Locate the cell with the specified text and output its (X, Y) center coordinate. 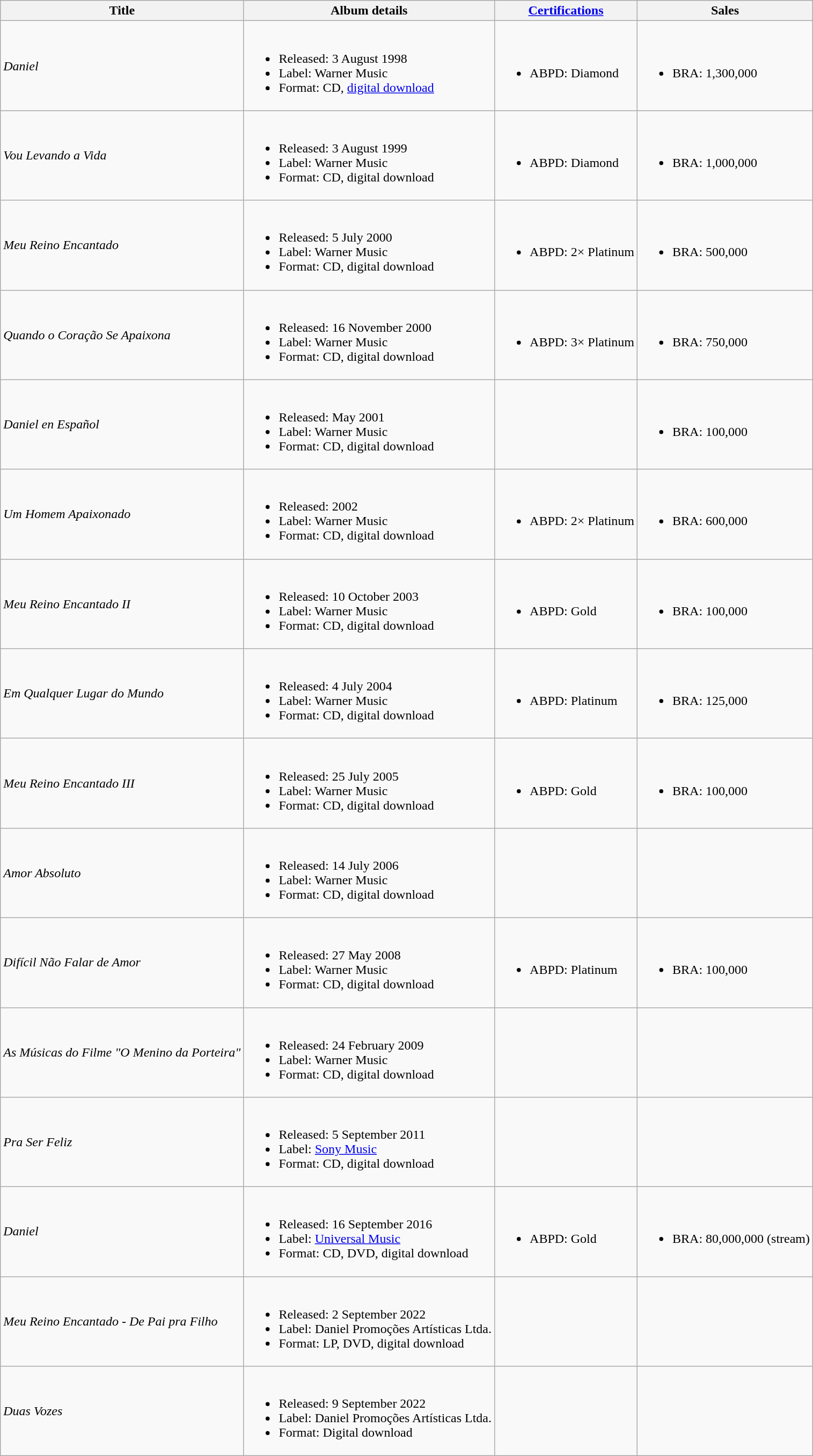
Daniel en Español (122, 424)
Duas Vozes (122, 1411)
Released: 5 July 2000Label: Warner MusicFormat: CD, digital download (369, 245)
Meu Reino Encantado II (122, 603)
BRA: 1,000,000 (726, 156)
Released: 4 July 2004Label: Warner MusicFormat: CD, digital download (369, 694)
As Músicas do Filme "O Menino da Porteira" (122, 1052)
Certifications (566, 11)
Released: 5 September 2011Label: Sony MusicFormat: CD, digital download (369, 1142)
Released: 16 September 2016Label: Universal MusicFormat: CD, DVD, digital download (369, 1232)
Released: 3 August 1998Label: Warner MusicFormat: CD, digital download (369, 65)
Meu Reino Encantado III (122, 783)
ABPD: 3× Platinum (566, 335)
BRA: 1,300,000 (726, 65)
Meu Reino Encantado (122, 245)
Released: 16 November 2000Label: Warner MusicFormat: CD, digital download (369, 335)
Meu Reino Encantado - De Pai pra Filho (122, 1322)
Quando o Coração Se Apaixona (122, 335)
Released: 14 July 2006Label: Warner MusicFormat: CD, digital download (369, 873)
Released: 25 July 2005Label: Warner MusicFormat: CD, digital download (369, 783)
Released: 9 September 2022Label: Daniel Promoções Artísticas Ltda.Format: Digital download (369, 1411)
Em Qualquer Lugar do Mundo (122, 694)
BRA: 750,000 (726, 335)
Amor Absoluto (122, 873)
Released: 27 May 2008Label: Warner MusicFormat: CD, digital download (369, 962)
BRA: 600,000 (726, 514)
Vou Levando a Vida (122, 156)
Released: 24 February 2009Label: Warner MusicFormat: CD, digital download (369, 1052)
Difícil Não Falar de Amor (122, 962)
Album details (369, 11)
Released: 3 August 1999Label: Warner MusicFormat: CD, digital download (369, 156)
Released: 2 September 2022Label: Daniel Promoções Artísticas Ltda.Format: LP, DVD, digital download (369, 1322)
Pra Ser Feliz (122, 1142)
Um Homem Apaixonado (122, 514)
Sales (726, 11)
Released: 2002Label: Warner MusicFormat: CD, digital download (369, 514)
Released: 10 October 2003Label: Warner MusicFormat: CD, digital download (369, 603)
BRA: 80,000,000 (stream) (726, 1232)
Title (122, 11)
BRA: 500,000 (726, 245)
BRA: 125,000 (726, 694)
Released: May 2001Label: Warner MusicFormat: CD, digital download (369, 424)
